Output the [x, y] coordinate of the center of the cell containing the given text.  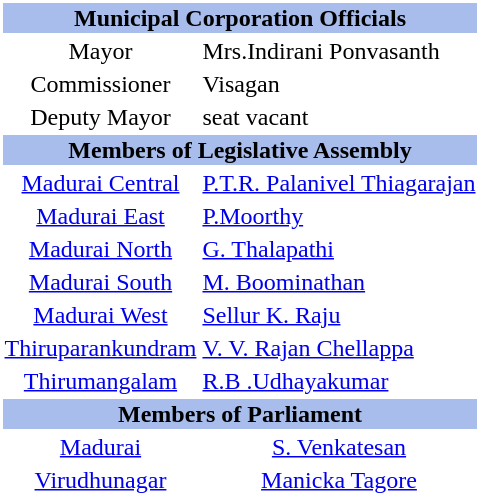
Deputy Mayor [100, 117]
Thiruparankundram [100, 348]
Mrs.Indirani Ponvasanth [339, 51]
S. Venkatesan [339, 447]
Mayor [100, 51]
Sellur K. Raju [339, 315]
Virudhunagar [100, 480]
Visagan [339, 84]
Thirumangalam [100, 381]
Madurai Central [100, 183]
P.Moorthy [339, 216]
Madurai South [100, 282]
Madurai West [100, 315]
V. V. Rajan Chellappa [339, 348]
G. Thalapathi [339, 249]
Commissioner [100, 84]
Members of Legislative Assembly [240, 150]
Madurai East [100, 216]
P.T.R. Palanivel Thiagarajan [339, 183]
R.B .Udhayakumar [339, 381]
Municipal Corporation Officials [240, 18]
Madurai [100, 447]
seat vacant [339, 117]
Manicka Tagore [339, 480]
Madurai North [100, 249]
Members of Parliament [240, 414]
M. Boominathan [339, 282]
